Pinpoint the cell where the given text exists, returning its (X, Y) midpoint coordinate. 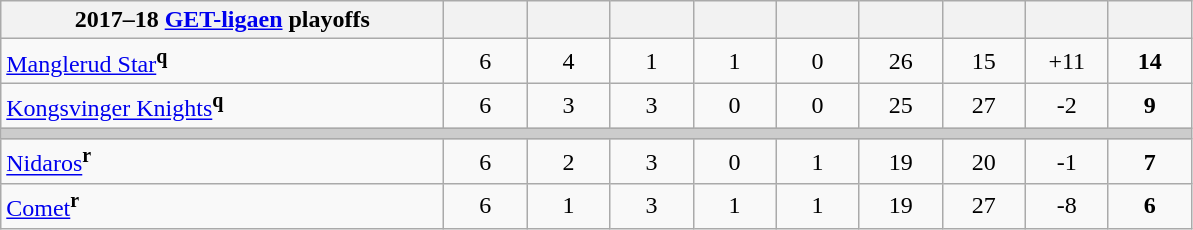
+11 (1066, 62)
Manglerud Starq (222, 62)
-1 (1066, 162)
26 (900, 62)
9 (1150, 106)
20 (984, 162)
4 (568, 62)
14 (1150, 62)
2017–18 GET-ligaen playoffs (222, 20)
2 (568, 162)
Cometr (222, 206)
Kongsvinger Knightsq (222, 106)
-8 (1066, 206)
-2 (1066, 106)
Nidarosr (222, 162)
7 (1150, 162)
15 (984, 62)
25 (900, 106)
